Extract the (x, y) coordinate from the center of the cell holding the provided text.  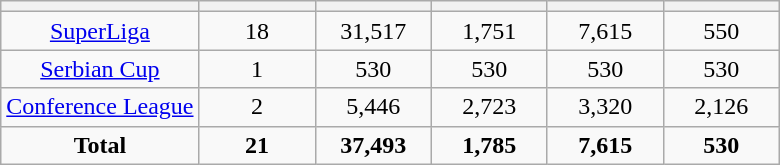
21 (257, 145)
2 (257, 107)
2,723 (489, 107)
31,517 (373, 31)
3,320 (605, 107)
5,446 (373, 107)
SuperLiga (100, 31)
2,126 (721, 107)
1,785 (489, 145)
18 (257, 31)
Total (100, 145)
1,751 (489, 31)
Serbian Cup (100, 69)
37,493 (373, 145)
1 (257, 69)
Conference League (100, 107)
550 (721, 31)
